Detect which cell encompasses the target text, then output its [x, y] center coordinate. 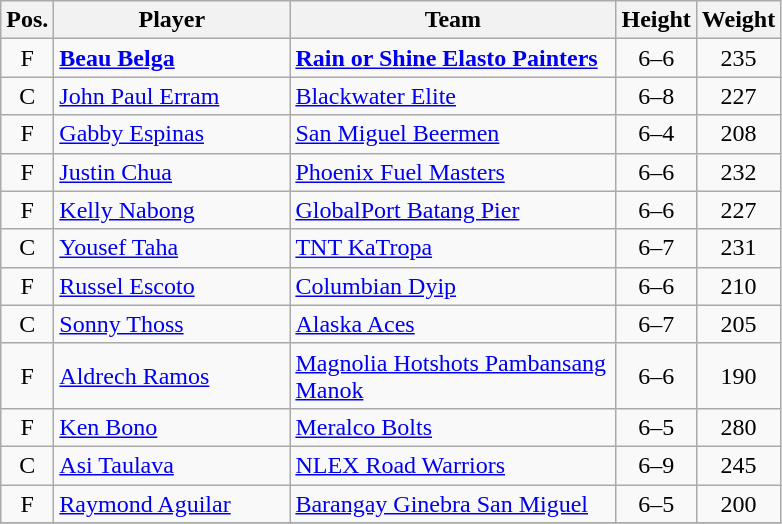
231 [738, 248]
Phoenix Fuel Masters [453, 172]
6–9 [656, 465]
NLEX Road Warriors [453, 465]
Meralco Bolts [453, 427]
6–8 [656, 96]
Rain or Shine Elasto Painters [453, 58]
208 [738, 134]
John Paul Erram [172, 96]
Player [172, 20]
Ken Bono [172, 427]
Weight [738, 20]
Yousef Taha [172, 248]
6–4 [656, 134]
Aldrech Ramos [172, 376]
Sonny Thoss [172, 324]
Pos. [28, 20]
GlobalPort Batang Pier [453, 210]
Blackwater Elite [453, 96]
Gabby Espinas [172, 134]
Team [453, 20]
205 [738, 324]
Raymond Aguilar [172, 503]
Justin Chua [172, 172]
190 [738, 376]
200 [738, 503]
Barangay Ginebra San Miguel [453, 503]
Asi Taulava [172, 465]
210 [738, 286]
Columbian Dyip [453, 286]
Kelly Nabong [172, 210]
Russel Escoto [172, 286]
Alaska Aces [453, 324]
235 [738, 58]
280 [738, 427]
Height [656, 20]
Magnolia Hotshots Pambansang Manok [453, 376]
232 [738, 172]
TNT KaTropa [453, 248]
Beau Belga [172, 58]
San Miguel Beermen [453, 134]
245 [738, 465]
